Pinpoint the cell where the given text exists, returning its [X, Y] midpoint coordinate. 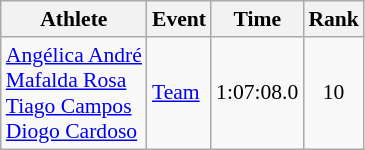
10 [334, 93]
Event [179, 19]
Rank [334, 19]
Time [257, 19]
Athlete [74, 19]
1:07:08.0 [257, 93]
Team [179, 93]
Angélica AndréMafalda RosaTiago CamposDiogo Cardoso [74, 93]
